From the cell containing the given text, extract its center point as (X, Y) coordinate. 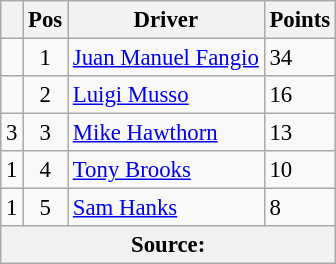
13 (300, 133)
Luigi Musso (166, 95)
2 (46, 95)
34 (300, 58)
Pos (46, 20)
Source: (168, 245)
Juan Manuel Fangio (166, 58)
5 (46, 208)
Driver (166, 20)
Points (300, 20)
Mike Hawthorn (166, 133)
4 (46, 170)
10 (300, 170)
Tony Brooks (166, 170)
8 (300, 208)
16 (300, 95)
Sam Hanks (166, 208)
